Output the (x, y) coordinate of the center of the cell containing the given text.  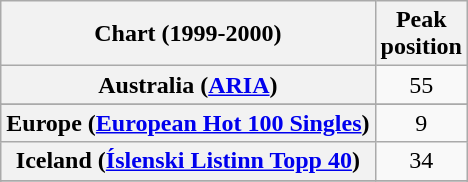
Chart (1999-2000) (188, 34)
55 (421, 85)
9 (421, 123)
Iceland (Íslenski Listinn Topp 40) (188, 161)
Peakposition (421, 34)
34 (421, 161)
Europe (European Hot 100 Singles) (188, 123)
Australia (ARIA) (188, 85)
